Find where the given text appears and provide that cell's center as (x, y) coordinate. 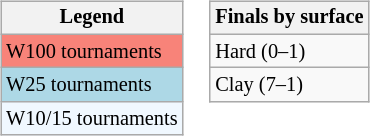
Hard (0–1) (289, 51)
W25 tournaments (92, 85)
Finals by surface (289, 18)
W10/15 tournaments (92, 119)
Clay (7–1) (289, 85)
W100 tournaments (92, 51)
Legend (92, 18)
